Extract the (X, Y) coordinate from the center of the cell holding the provided text.  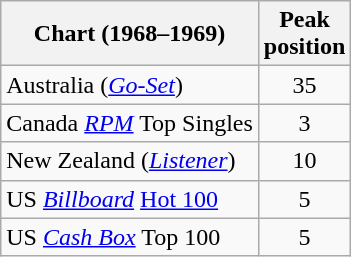
Peakposition (304, 34)
Australia (Go-Set) (130, 85)
Chart (1968–1969) (130, 34)
Canada RPM Top Singles (130, 123)
10 (304, 161)
3 (304, 123)
US Cash Box Top 100 (130, 237)
New Zealand (Listener) (130, 161)
US Billboard Hot 100 (130, 199)
35 (304, 85)
